Identify which cell holds the provided text, then report its [X, Y] central coordinate. 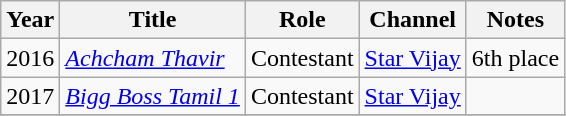
Notes [515, 20]
Role [302, 20]
Achcham Thavir [153, 58]
Year [30, 20]
2017 [30, 96]
2016 [30, 58]
Bigg Boss Tamil 1 [153, 96]
Channel [412, 20]
Title [153, 20]
6th place [515, 58]
